Detect which cell encompasses the target text, then output its [X, Y] center coordinate. 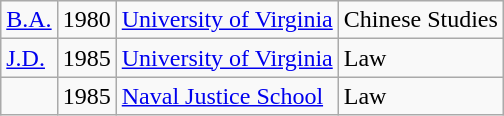
B.A. [29, 20]
Naval Justice School [227, 96]
J.D. [29, 58]
Chinese Studies [420, 20]
1980 [86, 20]
